Determine the (X, Y) coordinate at the center of the cell enclosing the given text.  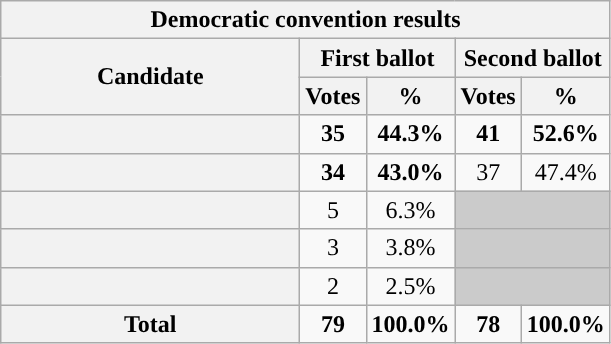
44.3% (410, 134)
43.0% (410, 172)
First ballot (378, 58)
79 (333, 324)
6.3% (410, 210)
37 (488, 172)
2.5% (410, 286)
34 (333, 172)
Candidate (150, 77)
52.6% (566, 134)
5 (333, 210)
3.8% (410, 248)
2 (333, 286)
47.4% (566, 172)
78 (488, 324)
41 (488, 134)
Total (150, 324)
Democratic convention results (306, 20)
Second ballot (532, 58)
3 (333, 248)
35 (333, 134)
